Locate the cell with the specified text and output its [X, Y] center coordinate. 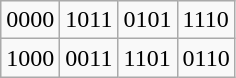
0101 [148, 20]
1110 [206, 20]
1000 [30, 58]
0011 [89, 58]
1011 [89, 20]
0000 [30, 20]
1101 [148, 58]
0110 [206, 58]
